Capture the cell that displays the provided text and extract its [x, y] central coordinate. 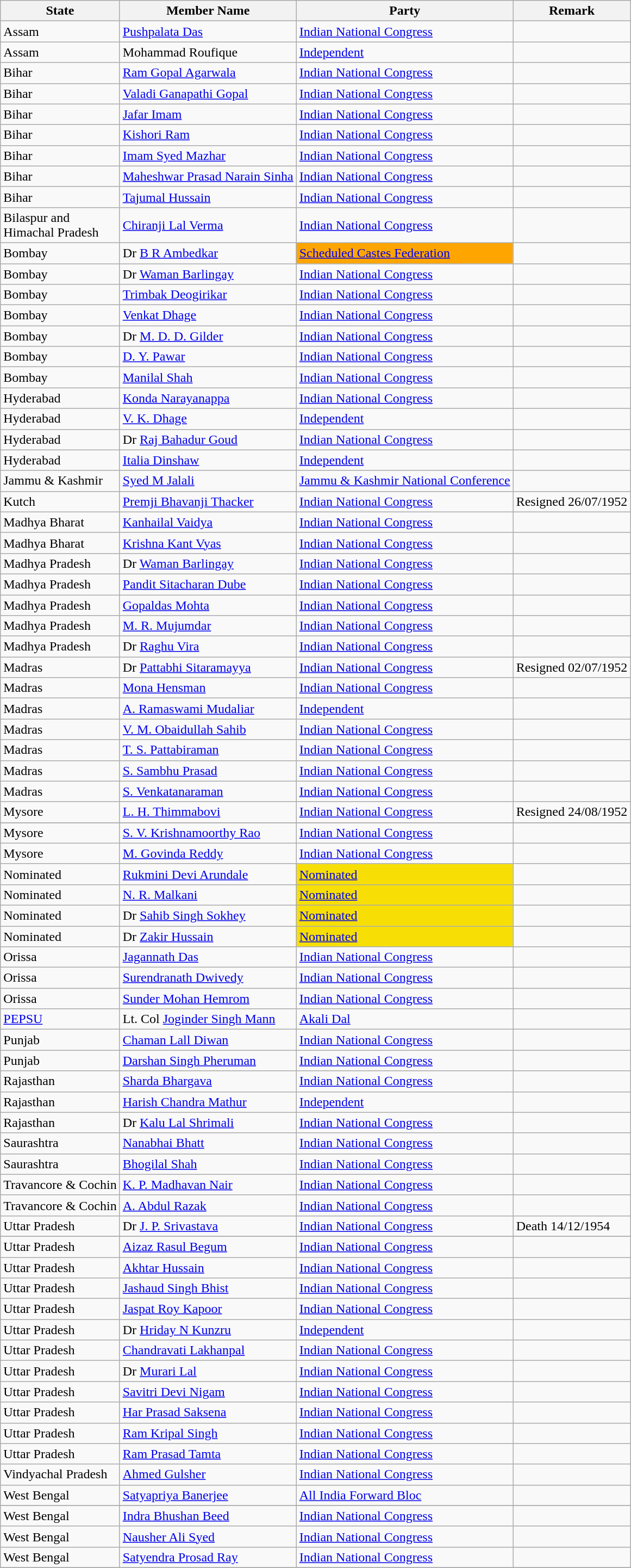
Bilaspur and Himachal Pradesh [60, 225]
K. P. Madhavan Nair [208, 1185]
Dr Pattabhi Sitaramayya [208, 667]
Indra Bhushan Beed [208, 1516]
Ram Kripal Singh [208, 1433]
Nausher Ali Syed [208, 1536]
M. Govinda Reddy [208, 853]
Maheshwar Prasad Narain Sinha [208, 176]
N. R. Malkani [208, 895]
A. Abdul Razak [208, 1205]
Nanabhai Bhatt [208, 1143]
Resigned 24/08/1952 [572, 812]
Aizaz Rasul Begum [208, 1247]
Dr Murari Lal [208, 1371]
Premji Bhavanji Thacker [208, 501]
Syed M Jalali [208, 481]
Manilal Shah [208, 377]
Kishori Ram [208, 135]
Lt. Col Joginder Singh Mann [208, 1019]
Trimbak Deogirikar [208, 295]
Bhogilal Shah [208, 1164]
S. Sambhu Prasad [208, 771]
M. R. Mujumdar [208, 626]
Jashaud Singh Bhist [208, 1288]
Jammu & Kashmir [60, 481]
Dr Raj Bahadur Goud [208, 439]
Chandravati Lakhanpal [208, 1350]
Harish Chandra Mathur [208, 1102]
Party [404, 11]
Dr M. D. D. Gilder [208, 336]
Sharda Bhargava [208, 1081]
Resigned 02/07/1952 [572, 667]
Gopaldas Mohta [208, 605]
Death 14/12/1954 [572, 1226]
D. Y. Pawar [208, 357]
Kanhailal Vaidya [208, 522]
Krishna Kant Vyas [208, 543]
Rukmini Devi Arundale [208, 874]
Konda Narayanappa [208, 398]
Resigned 26/07/1952 [572, 501]
Dr B R Ambedkar [208, 253]
T. S. Pattabiraman [208, 750]
Jafar Imam [208, 114]
V. K. Dhage [208, 419]
Sunder Mohan Hemrom [208, 999]
Dr Kalu Lal Shrimali [208, 1123]
Akali Dal [404, 1019]
Ahmed Gulsher [208, 1474]
Dr Zakir Hussain [208, 936]
Dr Sahib Singh Sokhey [208, 915]
Dr J. P. Srivastava [208, 1226]
Satyapriya Banerjee [208, 1495]
Member Name [208, 11]
Satyendra Prosad Ray [208, 1557]
Har Prasad Saksena [208, 1412]
Akhtar Hussain [208, 1268]
Imam Syed Mazhar [208, 156]
Mohammad Roufique [208, 52]
Ram Prasad Tamta [208, 1454]
Dr Raghu Vira [208, 647]
Surendranath Dwivedy [208, 978]
Jagannath Das [208, 957]
V. M. Obaidullah Sahib [208, 729]
Pandit Sitacharan Dube [208, 584]
A. Ramaswami Mudaliar [208, 709]
S. Venkatanaraman [208, 791]
Chiranji Lal Verma [208, 225]
Jammu & Kashmir National Conference [404, 481]
Kutch [60, 501]
All India Forward Bloc [404, 1495]
Venkat Dhage [208, 315]
Tajumal Hussain [208, 197]
Valadi Ganapathi Gopal [208, 94]
S. V. Krishnamoorthy Rao [208, 833]
L. H. Thimmabovi [208, 812]
Jaspat Roy Kapoor [208, 1309]
Scheduled Castes Federation [404, 253]
PEPSU [60, 1019]
Ram Gopal Agarwala [208, 73]
Chaman Lall Diwan [208, 1040]
Savitri Devi Nigam [208, 1392]
Mona Hensman [208, 688]
Remark [572, 11]
Vindyachal Pradesh [60, 1474]
Italia Dinshaw [208, 460]
State [60, 11]
Dr Hriday N Kunzru [208, 1330]
Darshan Singh Pheruman [208, 1061]
Pushpalata Das [208, 32]
